Identify which cell holds the provided text, then report its (X, Y) central coordinate. 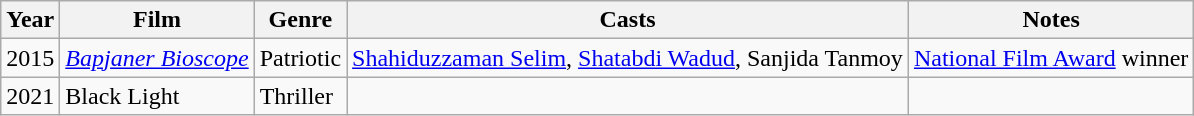
Bapjaner Bioscope (157, 58)
2021 (30, 96)
2015 (30, 58)
Black Light (157, 96)
Casts (628, 20)
Notes (1050, 20)
Film (157, 20)
Patriotic (300, 58)
Year (30, 20)
Thriller (300, 96)
Genre (300, 20)
Shahiduzzaman Selim, Shatabdi Wadud, Sanjida Tanmoy (628, 58)
National Film Award winner (1050, 58)
